Return (X, Y) of the center of cell containing provided text 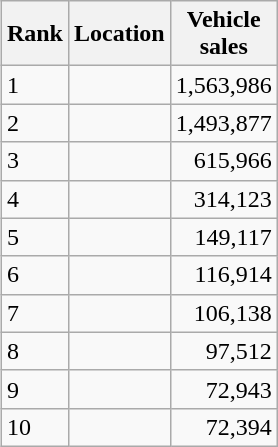
Location (119, 34)
1,493,877 (224, 123)
6 (34, 275)
2 (34, 123)
3 (34, 161)
10 (34, 427)
615,966 (224, 161)
314,123 (224, 199)
106,138 (224, 313)
Vehiclesales (224, 34)
5 (34, 237)
4 (34, 199)
97,512 (224, 351)
149,117 (224, 237)
72,394 (224, 427)
9 (34, 389)
Rank (34, 34)
7 (34, 313)
1,563,986 (224, 85)
116,914 (224, 275)
1 (34, 85)
8 (34, 351)
72,943 (224, 389)
